From the cell containing the given text, extract its center point as [x, y] coordinate. 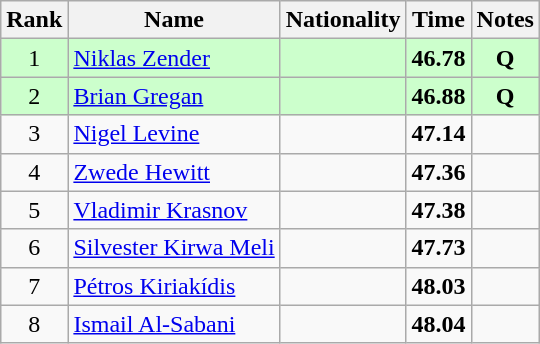
2 [34, 96]
47.36 [438, 172]
48.04 [438, 324]
Rank [34, 20]
Ismail Al-Sabani [174, 324]
48.03 [438, 286]
Nationality [343, 20]
4 [34, 172]
Silvester Kirwa Meli [174, 248]
8 [34, 324]
Vladimir Krasnov [174, 210]
3 [34, 134]
Time [438, 20]
7 [34, 286]
47.14 [438, 134]
Niklas Zender [174, 58]
Zwede Hewitt [174, 172]
1 [34, 58]
46.88 [438, 96]
Nigel Levine [174, 134]
5 [34, 210]
6 [34, 248]
47.73 [438, 248]
47.38 [438, 210]
Pétros Kiriakídis [174, 286]
Brian Gregan [174, 96]
46.78 [438, 58]
Name [174, 20]
Notes [505, 20]
